For the text-containing cell, return its midpoint in [X, Y] coordinate format. 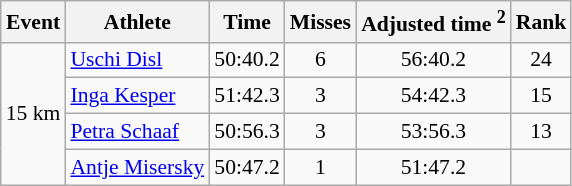
Rank [542, 22]
1 [320, 167]
15 km [34, 113]
51:47.2 [434, 167]
6 [320, 60]
51:42.3 [246, 96]
56:40.2 [434, 60]
Uschi Disl [137, 60]
50:47.2 [246, 167]
Inga Kesper [137, 96]
Athlete [137, 22]
15 [542, 96]
24 [542, 60]
Event [34, 22]
Antje Misersky [137, 167]
53:56.3 [434, 132]
13 [542, 132]
50:40.2 [246, 60]
Misses [320, 22]
Petra Schaaf [137, 132]
54:42.3 [434, 96]
50:56.3 [246, 132]
Time [246, 22]
Adjusted time 2 [434, 22]
